Pinpoint the cell where the given text exists, returning its [x, y] midpoint coordinate. 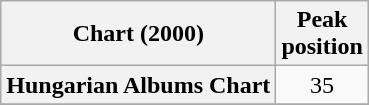
Chart (2000) [138, 34]
35 [322, 85]
Peakposition [322, 34]
Hungarian Albums Chart [138, 85]
